Capture the cell that displays the provided text and extract its (x, y) central coordinate. 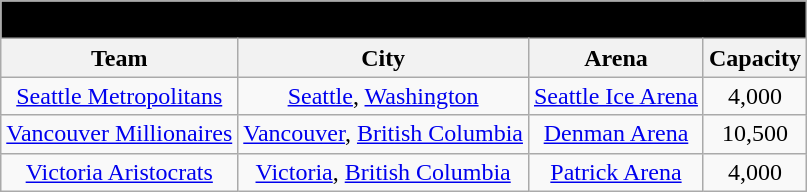
Denman Arena (616, 134)
10,500 (754, 134)
Team (120, 58)
Patrick Arena (616, 172)
Capacity (754, 58)
1920–21 Pacific Coast Hockey Association (404, 20)
Victoria, British Columbia (384, 172)
Seattle Ice Arena (616, 96)
Seattle Metropolitans (120, 96)
Vancouver, British Columbia (384, 134)
Vancouver Millionaires (120, 134)
Seattle, Washington (384, 96)
City (384, 58)
Victoria Aristocrats (120, 172)
Arena (616, 58)
